Return [X, Y] of the center of cell containing provided text 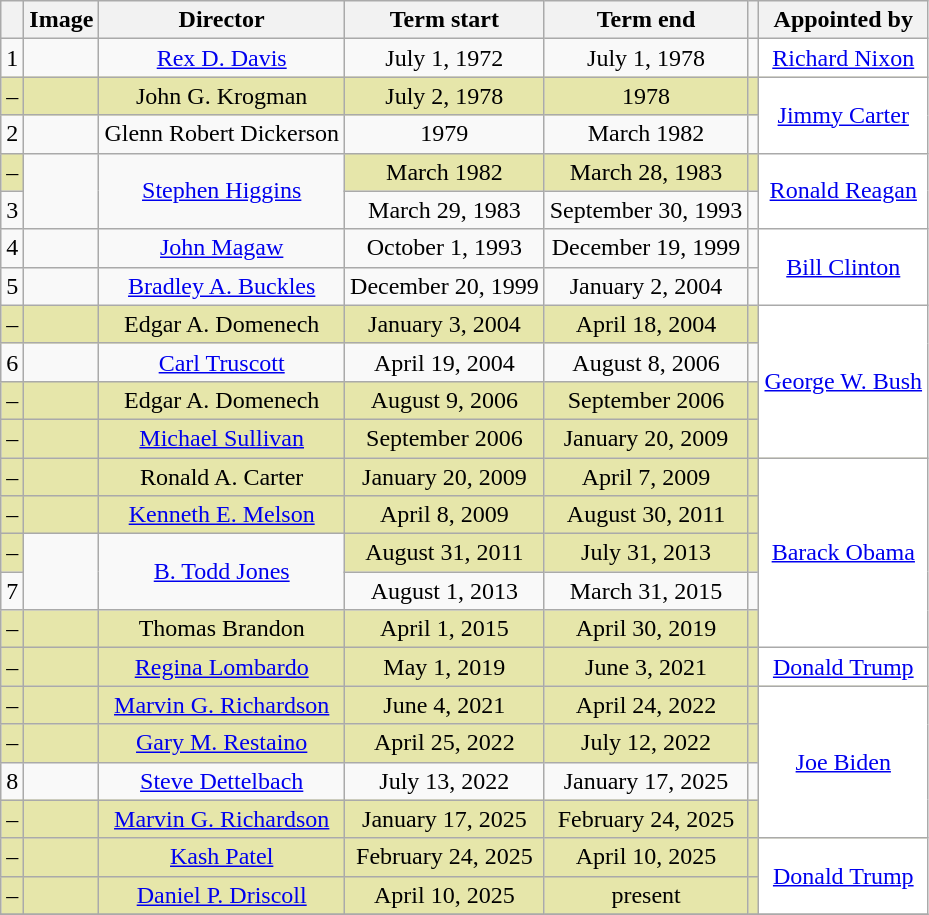
6 [12, 362]
March 31, 2015 [646, 591]
Gary M. Restaino [222, 743]
July 12, 2022 [646, 743]
May 1, 2019 [445, 667]
Richard Nixon [844, 58]
8 [12, 781]
January 2, 2004 [646, 286]
April 30, 2019 [646, 629]
present [646, 895]
Carl Truscott [222, 362]
Daniel P. Driscoll [222, 895]
Joe Biden [844, 762]
Image [62, 20]
Ronald Reagan [844, 191]
August 30, 2011 [646, 515]
Director [222, 20]
April 1, 2015 [445, 629]
January 3, 2004 [445, 324]
John Magaw [222, 248]
B. Todd Jones [222, 572]
October 1, 1993 [445, 248]
Term end [646, 20]
Thomas Brandon [222, 629]
5 [12, 286]
July 2, 1978 [445, 96]
Rex D. Davis [222, 58]
Jimmy Carter [844, 115]
April 7, 2009 [646, 477]
Glenn Robert Dickerson [222, 134]
3 [12, 210]
Term start [445, 20]
March 28, 1983 [646, 172]
July 1, 1972 [445, 58]
Ronald A. Carter [222, 477]
April 25, 2022 [445, 743]
September 30, 1993 [646, 210]
Steve Dettelbach [222, 781]
April 8, 2009 [445, 515]
Regina Lombardo [222, 667]
August 8, 2006 [646, 362]
Stephen Higgins [222, 191]
John G. Krogman [222, 96]
Kenneth E. Melson [222, 515]
Kash Patel [222, 857]
June 3, 2021 [646, 667]
Bradley A. Buckles [222, 286]
July 13, 2022 [445, 781]
March 29, 1983 [445, 210]
Bill Clinton [844, 267]
1979 [445, 134]
April 24, 2022 [646, 705]
August 9, 2006 [445, 400]
2 [12, 134]
August 31, 2011 [445, 553]
April 19, 2004 [445, 362]
Michael Sullivan [222, 438]
George W. Bush [844, 381]
Appointed by [844, 20]
August 1, 2013 [445, 591]
1978 [646, 96]
Barack Obama [844, 553]
July 31, 2013 [646, 553]
April 18, 2004 [646, 324]
1 [12, 58]
December 20, 1999 [445, 286]
June 4, 2021 [445, 705]
December 19, 1999 [646, 248]
4 [12, 248]
July 1, 1978 [646, 58]
7 [12, 591]
